Capture the cell that displays the provided text and extract its (X, Y) central coordinate. 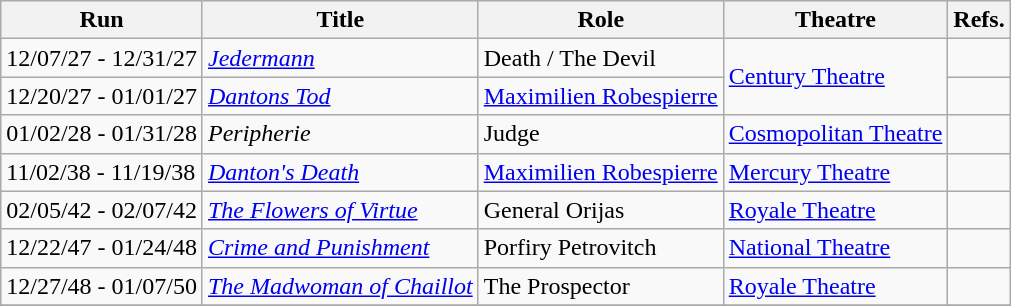
Danton's Death (340, 172)
12/27/48 - 01/07/50 (102, 286)
Role (600, 20)
Porfiry Petrovitch (600, 248)
Dantons Tod (340, 96)
Century Theatre (836, 77)
Peripherie (340, 134)
Judge (600, 134)
Mercury Theatre (836, 172)
Cosmopolitan Theatre (836, 134)
The Prospector (600, 286)
11/02/38 - 11/19/38 (102, 172)
The Madwoman of Chaillot (340, 286)
12/20/27 - 01/01/27 (102, 96)
Refs. (979, 20)
01/02/28 - 01/31/28 (102, 134)
Theatre (836, 20)
General Orijas (600, 210)
Title (340, 20)
12/07/27 - 12/31/27 (102, 58)
Death / The Devil (600, 58)
Jedermann (340, 58)
02/05/42 - 02/07/42 (102, 210)
Run (102, 20)
National Theatre (836, 248)
The Flowers of Virtue (340, 210)
12/22/47 - 01/24/48 (102, 248)
Crime and Punishment (340, 248)
